Scan for the cell matching the given text and deliver its (x, y) coordinate at center. 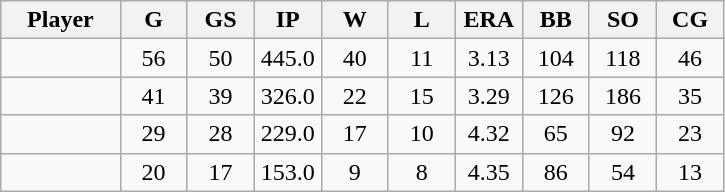
92 (622, 134)
13 (690, 172)
22 (354, 96)
L (422, 20)
65 (556, 134)
186 (622, 96)
11 (422, 58)
56 (154, 58)
41 (154, 96)
IP (288, 20)
46 (690, 58)
229.0 (288, 134)
86 (556, 172)
3.29 (488, 96)
G (154, 20)
3.13 (488, 58)
50 (220, 58)
23 (690, 134)
28 (220, 134)
8 (422, 172)
35 (690, 96)
29 (154, 134)
39 (220, 96)
445.0 (288, 58)
153.0 (288, 172)
4.35 (488, 172)
20 (154, 172)
326.0 (288, 96)
54 (622, 172)
15 (422, 96)
Player (60, 20)
W (354, 20)
GS (220, 20)
126 (556, 96)
40 (354, 58)
SO (622, 20)
104 (556, 58)
CG (690, 20)
118 (622, 58)
ERA (488, 20)
10 (422, 134)
BB (556, 20)
4.32 (488, 134)
9 (354, 172)
